Determine the (x, y) coordinate at the center of the cell enclosing the given text.  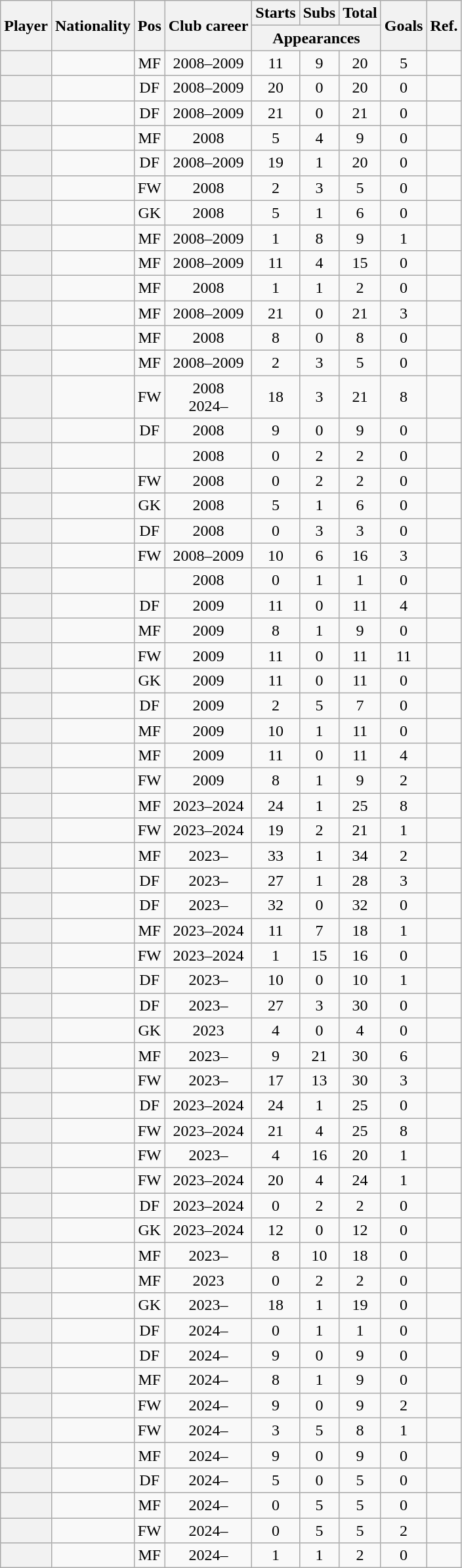
Player (26, 26)
Nationality (93, 26)
Starts (276, 13)
17 (276, 1080)
Appearances (316, 38)
Goals (404, 26)
Ref. (444, 26)
13 (319, 1080)
Club career (209, 26)
28 (360, 881)
Total (360, 13)
33 (276, 856)
34 (360, 856)
Subs (319, 13)
Pos (150, 26)
20082024– (209, 397)
